Return [x, y] of the center of cell containing provided text 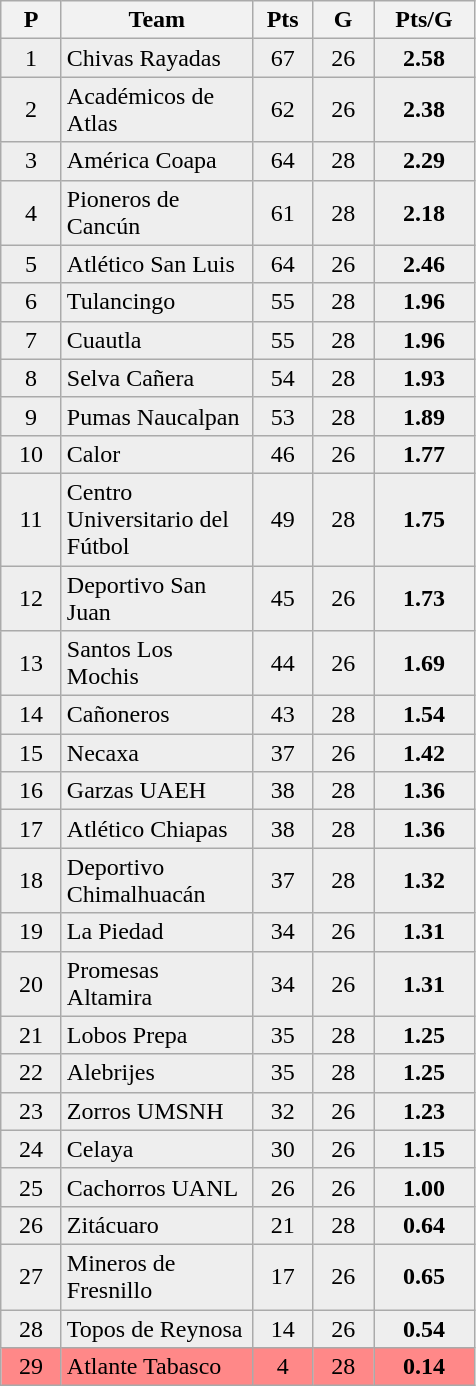
62 [282, 110]
Deportivo Chimalhuacán [156, 880]
Alebrijes [156, 1073]
1.00 [424, 1187]
54 [282, 378]
11 [32, 519]
Pumas Naucalpan [156, 416]
1 [32, 58]
Atlético Chiapas [156, 829]
Académicos de Atlas [156, 110]
Deportivo San Juan [156, 598]
22 [32, 1073]
8 [32, 378]
1.42 [424, 753]
29 [32, 1367]
Tulancingo [156, 302]
1.73 [424, 598]
1.23 [424, 1111]
Selva Cañera [156, 378]
Pioneros de Cancún [156, 212]
10 [32, 454]
61 [282, 212]
44 [282, 664]
49 [282, 519]
46 [282, 454]
Topos de Reynosa [156, 1329]
0.65 [424, 1276]
27 [32, 1276]
5 [32, 264]
2.38 [424, 110]
Cuautla [156, 340]
6 [32, 302]
Cañoneros [156, 715]
1.15 [424, 1149]
2.18 [424, 212]
Centro Universitario del Fútbol [156, 519]
24 [32, 1149]
1.54 [424, 715]
Calor [156, 454]
La Piedad [156, 932]
9 [32, 416]
12 [32, 598]
Zitácuaro [156, 1225]
53 [282, 416]
Celaya [156, 1149]
20 [32, 984]
2.29 [424, 161]
Cachorros UANL [156, 1187]
1.69 [424, 664]
0.64 [424, 1225]
Pts [282, 20]
18 [32, 880]
19 [32, 932]
43 [282, 715]
Garzas UAEH [156, 791]
30 [282, 1149]
Zorros UMSNH [156, 1111]
Santos Los Mochis [156, 664]
P [32, 20]
15 [32, 753]
13 [32, 664]
16 [32, 791]
Atlante Tabasco [156, 1367]
G [344, 20]
América Coapa [156, 161]
2.46 [424, 264]
1.89 [424, 416]
Team [156, 20]
32 [282, 1111]
67 [282, 58]
0.14 [424, 1367]
0.54 [424, 1329]
Pts/G [424, 20]
Mineros de Fresnillo [156, 1276]
7 [32, 340]
1.93 [424, 378]
Chivas Rayadas [156, 58]
Lobos Prepa [156, 1035]
1.77 [424, 454]
3 [32, 161]
23 [32, 1111]
Promesas Altamira [156, 984]
Necaxa [156, 753]
45 [282, 598]
1.75 [424, 519]
1.32 [424, 880]
2.58 [424, 58]
Atlético San Luis [156, 264]
2 [32, 110]
25 [32, 1187]
